Search for the cell housing the specified text and yield its [X, Y] center coordinate. 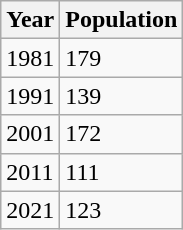
2021 [30, 210]
111 [122, 172]
2011 [30, 172]
Population [122, 20]
139 [122, 96]
1981 [30, 58]
2001 [30, 134]
172 [122, 134]
Year [30, 20]
1991 [30, 96]
123 [122, 210]
179 [122, 58]
